Find where the given text appears and provide that cell's center as [x, y] coordinate. 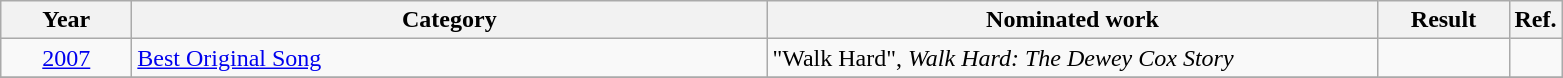
"Walk Hard", Walk Hard: The Dewey Cox Story [1072, 58]
Ref. [1536, 20]
Best Original Song [450, 58]
Year [66, 20]
Result [1444, 20]
Category [450, 20]
2007 [66, 58]
Nominated work [1072, 20]
